Extract the [X, Y] coordinate from the center of the cell holding the provided text.  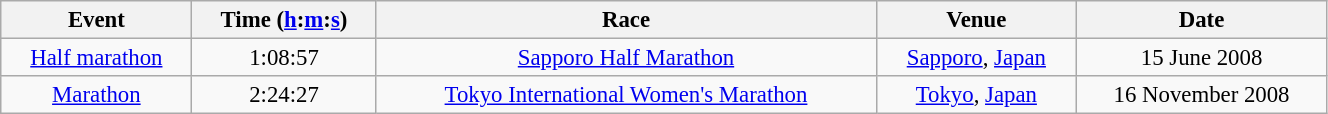
1:08:57 [284, 58]
Event [96, 20]
Tokyo, Japan [976, 95]
Half marathon [96, 58]
16 November 2008 [1202, 95]
Race [626, 20]
Venue [976, 20]
Sapporo, Japan [976, 58]
Marathon [96, 95]
2:24:27 [284, 95]
Tokyo International Women's Marathon [626, 95]
15 June 2008 [1202, 58]
Time (h:m:s) [284, 20]
Sapporo Half Marathon [626, 58]
Date [1202, 20]
